Identify which cell holds the provided text, then report its (x, y) central coordinate. 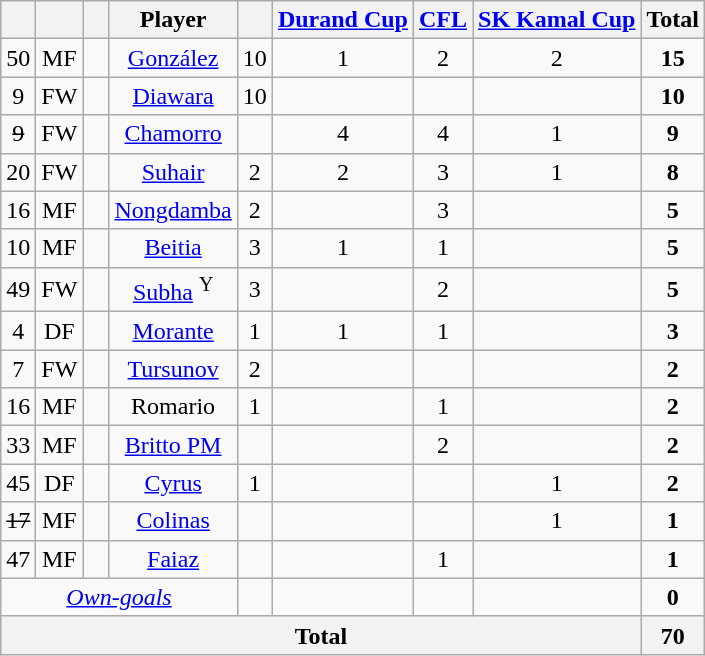
Subha Y (173, 290)
8 (673, 172)
CFL (442, 20)
17 (18, 521)
47 (18, 559)
15 (673, 58)
Britto PM (173, 445)
20 (18, 172)
SK Kamal Cup (557, 20)
Suhair (173, 172)
Beitia (173, 248)
Cyrus (173, 483)
0 (673, 597)
33 (18, 445)
Own-goals (120, 597)
49 (18, 290)
Nongdamba (173, 210)
Diawara (173, 96)
7 (18, 369)
50 (18, 58)
45 (18, 483)
Durand Cup (342, 20)
Colinas (173, 521)
Faiaz (173, 559)
Chamorro (173, 134)
González (173, 58)
Tursunov (173, 369)
Morante (173, 331)
Player (173, 20)
Romario (173, 407)
70 (673, 635)
